Locate the cell with the specified text and output its [x, y] center coordinate. 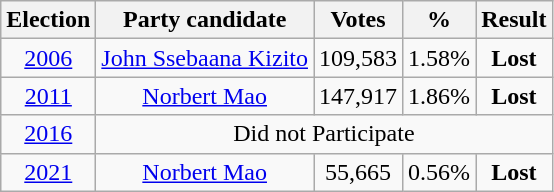
55,665 [358, 172]
John Ssebaana Kizito [205, 58]
2016 [48, 134]
Election [48, 20]
Result [514, 20]
0.56% [440, 172]
109,583 [358, 58]
2006 [48, 58]
2021 [48, 172]
2011 [48, 96]
147,917 [358, 96]
Did not Participate [324, 134]
% [440, 20]
Votes [358, 20]
1.58% [440, 58]
1.86% [440, 96]
Party candidate [205, 20]
